For the text-containing cell, return its midpoint in (x, y) coordinate format. 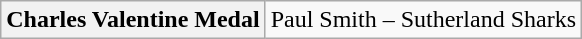
Paul Smith – Sutherland Sharks (423, 20)
Charles Valentine Medal (133, 20)
